Output the [X, Y] coordinate of the center of the cell containing the given text.  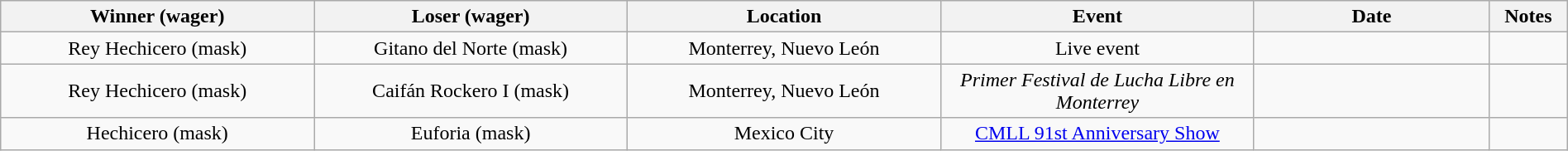
Live event [1097, 48]
CMLL 91st Anniversary Show [1097, 134]
Loser (wager) [471, 17]
Euforia (mask) [471, 134]
Mexico City [784, 134]
Date [1371, 17]
Notes [1528, 17]
Primer Festival de Lucha Libre en Monterrey [1097, 91]
Gitano del Norte (mask) [471, 48]
Caifán Rockero I (mask) [471, 91]
Hechicero (mask) [157, 134]
Winner (wager) [157, 17]
Location [784, 17]
Event [1097, 17]
